Scan for the cell matching the given text and deliver its (x, y) coordinate at center. 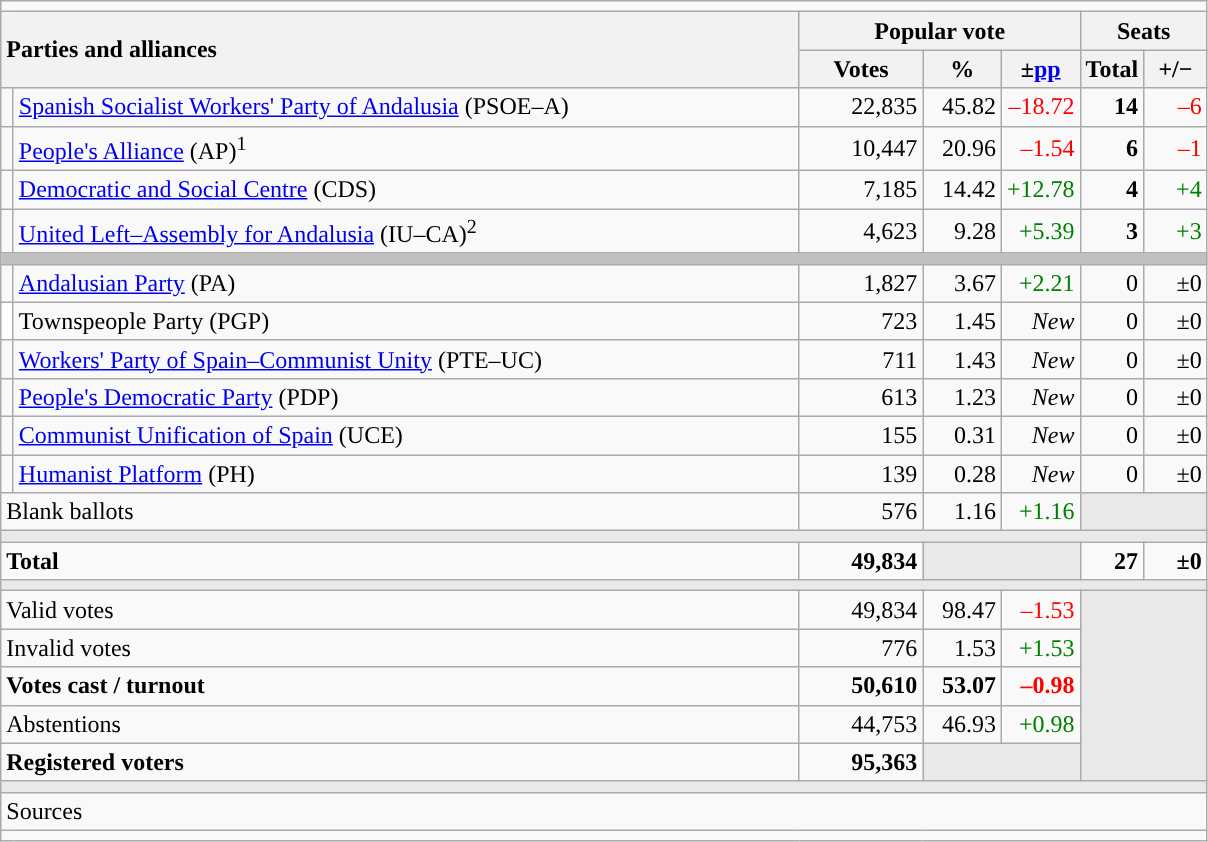
Votes (861, 69)
46.93 (962, 724)
1.53 (962, 648)
Sources (604, 811)
44,753 (861, 724)
50,610 (861, 686)
Parties and alliances (400, 50)
Communist Unification of Spain (UCE) (406, 435)
10,447 (861, 148)
Abstentions (400, 724)
Townspeople Party (PGP) (406, 321)
Popular vote (940, 31)
155 (861, 435)
United Left–Assembly for Andalusia (IU–CA)2 (406, 232)
+1.16 (1040, 512)
Invalid votes (400, 648)
0.31 (962, 435)
4,623 (861, 232)
+12.78 (1040, 190)
±pp (1040, 69)
1.23 (962, 397)
–1 (1176, 148)
Democratic and Social Centre (CDS) (406, 190)
576 (861, 512)
Andalusian Party (PA) (406, 283)
6 (1112, 148)
–0.98 (1040, 686)
14.42 (962, 190)
Votes cast / turnout (400, 686)
+4 (1176, 190)
Registered voters (400, 762)
776 (861, 648)
9.28 (962, 232)
+0.98 (1040, 724)
14 (1112, 107)
People's Democratic Party (PDP) (406, 397)
3 (1112, 232)
27 (1112, 561)
1.16 (962, 512)
22,835 (861, 107)
45.82 (962, 107)
723 (861, 321)
–1.53 (1040, 610)
+/− (1176, 69)
+5.39 (1040, 232)
Spanish Socialist Workers' Party of Andalusia (PSOE–A) (406, 107)
20.96 (962, 148)
53.07 (962, 686)
98.47 (962, 610)
Seats (1144, 31)
95,363 (861, 762)
1.45 (962, 321)
–1.54 (1040, 148)
1.43 (962, 359)
Blank ballots (400, 512)
4 (1112, 190)
3.67 (962, 283)
+3 (1176, 232)
0.28 (962, 474)
Valid votes (400, 610)
613 (861, 397)
139 (861, 474)
Humanist Platform (PH) (406, 474)
+1.53 (1040, 648)
–6 (1176, 107)
People's Alliance (AP)1 (406, 148)
–18.72 (1040, 107)
7,185 (861, 190)
1,827 (861, 283)
Workers' Party of Spain–Communist Unity (PTE–UC) (406, 359)
711 (861, 359)
% (962, 69)
+2.21 (1040, 283)
